Capture the cell that displays the provided text and extract its [x, y] central coordinate. 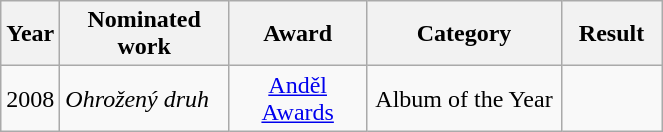
Album of the Year [464, 98]
Category [464, 34]
Ohrožený druh [144, 98]
Year [30, 34]
Award [298, 34]
Nominated work [144, 34]
Result [612, 34]
2008 [30, 98]
Anděl Awards [298, 98]
